Search for the cell housing the specified text and yield its (X, Y) center coordinate. 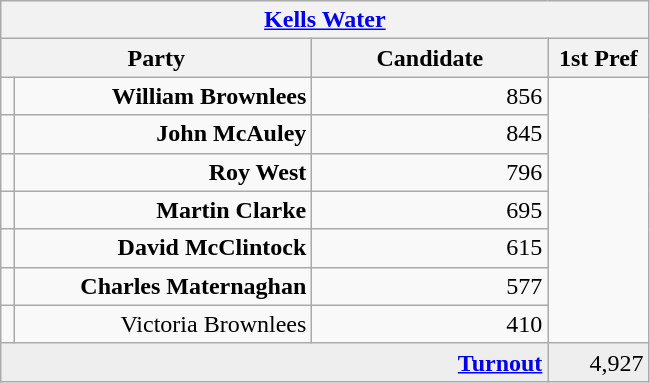
1st Pref (598, 58)
David McClintock (164, 248)
695 (430, 210)
Roy West (164, 172)
Kells Water (325, 20)
Victoria Brownlees (164, 324)
796 (430, 172)
William Brownlees (164, 96)
Candidate (430, 58)
Party (156, 58)
845 (430, 134)
615 (430, 248)
410 (430, 324)
Turnout (274, 362)
4,927 (598, 362)
856 (430, 96)
John McAuley (164, 134)
Charles Maternaghan (164, 286)
Martin Clarke (164, 210)
577 (430, 286)
